Provide the [x, y] coordinate of the cell's center where the given text is located.  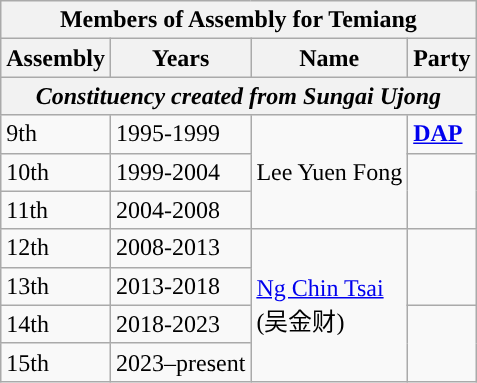
15th [56, 362]
2008-2013 [180, 248]
Ng Chin Tsai (吴金财) [330, 305]
Lee Yuen Fong [330, 172]
2023–present [180, 362]
Members of Assembly for Temiang [238, 20]
Assembly [56, 58]
11th [56, 210]
Name [330, 58]
2004-2008 [180, 210]
14th [56, 324]
9th [56, 134]
13th [56, 286]
10th [56, 172]
1999-2004 [180, 172]
DAP [442, 134]
Constituency created from Sungai Ujong [238, 96]
12th [56, 248]
Party [442, 58]
2013-2018 [180, 286]
1995-1999 [180, 134]
Years [180, 58]
2018-2023 [180, 324]
